Output the [X, Y] coordinate of the center of the cell containing the given text.  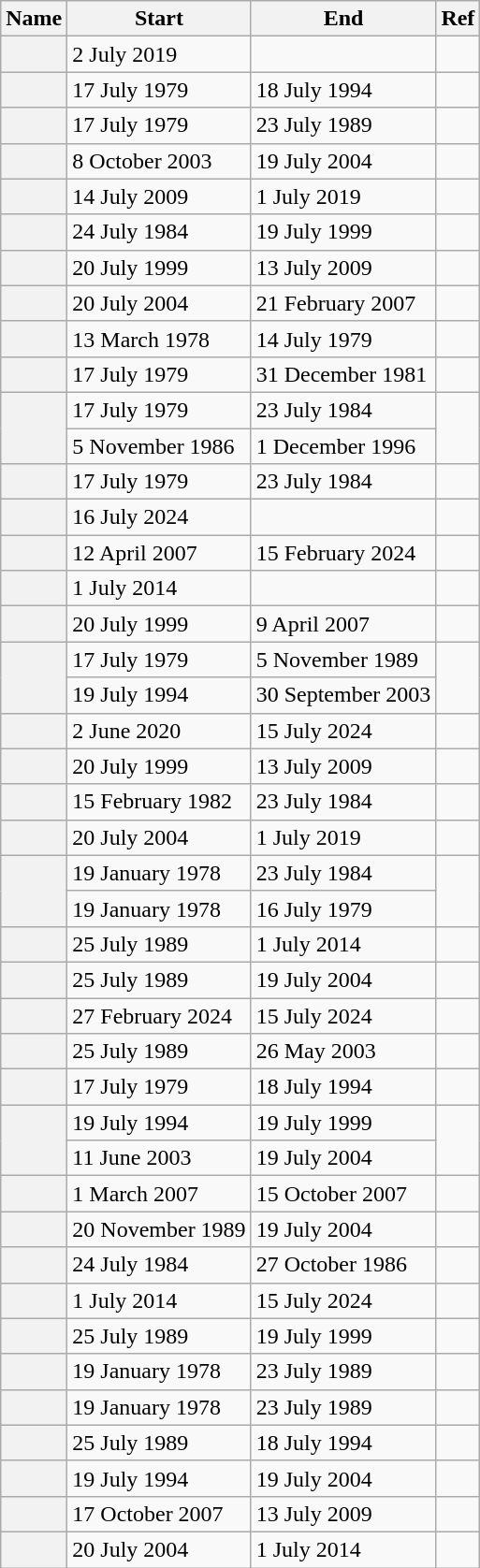
27 February 2024 [159, 1015]
2 June 2020 [159, 731]
21 February 2007 [343, 303]
27 October 1986 [343, 1265]
5 November 1986 [159, 446]
End [343, 19]
14 July 1979 [343, 339]
31 December 1981 [343, 374]
Name [34, 19]
Start [159, 19]
1 March 2007 [159, 1194]
15 February 2024 [343, 553]
12 April 2007 [159, 553]
1 December 1996 [343, 446]
26 May 2003 [343, 1052]
30 September 2003 [343, 695]
2 July 2019 [159, 54]
14 July 2009 [159, 196]
8 October 2003 [159, 161]
16 July 2024 [159, 517]
5 November 1989 [343, 660]
Ref [458, 19]
20 November 1989 [159, 1229]
15 February 1982 [159, 802]
15 October 2007 [343, 1194]
13 March 1978 [159, 339]
16 July 1979 [343, 908]
11 June 2003 [159, 1158]
17 October 2007 [159, 1514]
9 April 2007 [343, 624]
